Identify which cell holds the provided text, then report its [x, y] central coordinate. 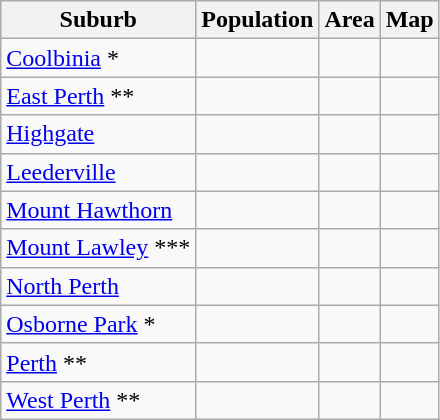
East Perth ** [98, 96]
Mount Lawley *** [98, 248]
Coolbinia * [98, 58]
Mount Hawthorn [98, 210]
Area [350, 20]
Highgate [98, 134]
Map [410, 20]
Suburb [98, 20]
Osborne Park * [98, 324]
West Perth ** [98, 400]
Perth ** [98, 362]
North Perth [98, 286]
Leederville [98, 172]
Population [258, 20]
